Determine the (x, y) coordinate at the center of the cell enclosing the given text.  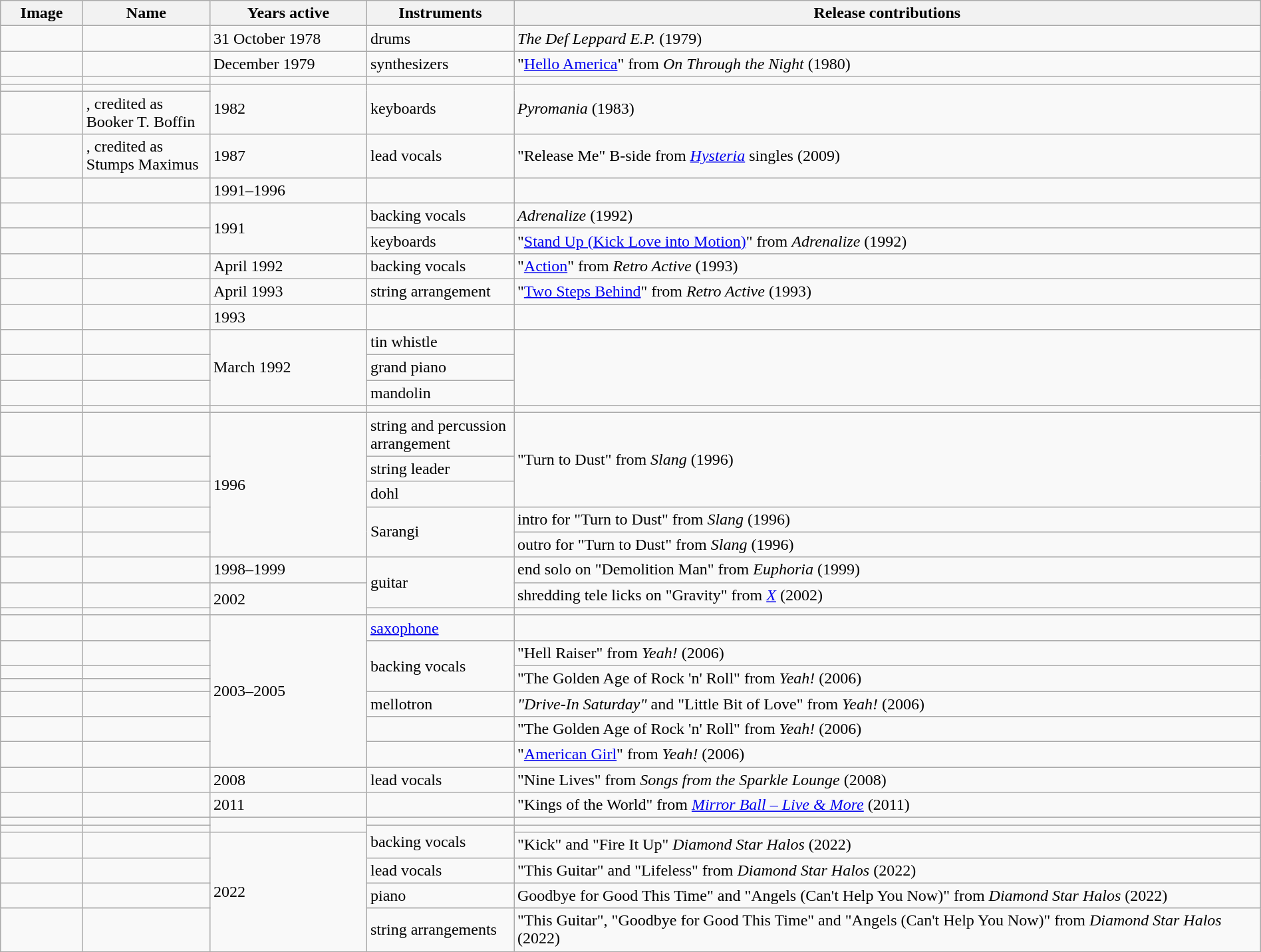
string arrangements (440, 929)
Sarangi (440, 532)
saxophone (440, 628)
grand piano (440, 368)
shredding tele licks on "Gravity" from X (2002) (887, 595)
"Turn to Dust" from Slang (1996) (887, 460)
string leader (440, 469)
"Kings of the World" from Mirror Ball – Live & More (2011) (887, 805)
1998–1999 (288, 570)
1982 (288, 109)
"This Guitar" and "Lifeless" from Diamond Star Halos (2022) (887, 870)
piano (440, 895)
"Kick" and "Fire It Up" Diamond Star Halos (2022) (887, 845)
string and percussion arrangement (440, 435)
1991 (288, 228)
mellotron (440, 704)
end solo on "Demolition Man" from Euphoria (1999) (887, 570)
Years active (288, 13)
drums (440, 39)
"Nine Lives" from Songs from the Sparkle Lounge (2008) (887, 780)
outro for "Turn to Dust" from Slang (1996) (887, 544)
Name (146, 13)
"Hello America" from On Through the Night (1980) (887, 64)
1996 (288, 485)
2003–2005 (288, 691)
31 October 1978 (288, 39)
2011 (288, 805)
"Hell Raiser" from Yeah! (2006) (887, 653)
2002 (288, 598)
Pyromania (1983) (887, 109)
, credited as Booker T. Boffin (146, 113)
The Def Leppard E.P. (1979) (887, 39)
mandolin (440, 393)
synthesizers (440, 64)
guitar (440, 582)
December 1979 (288, 64)
Image (42, 13)
"Two Steps Behind" from Retro Active (1993) (887, 291)
"Release Me" B-side from Hysteria singles (2009) (887, 156)
1993 (288, 317)
2008 (288, 780)
dohl (440, 494)
"Action" from Retro Active (1993) (887, 266)
"This Guitar", "Goodbye for Good This Time" and "Angels (Can't Help You Now)" from Diamond Star Halos (2022) (887, 929)
Instruments (440, 13)
2022 (288, 892)
"American Girl" from Yeah! (2006) (887, 755)
"Stand Up (Kick Love into Motion)" from Adrenalize (1992) (887, 241)
intro for "Turn to Dust" from Slang (1996) (887, 519)
1987 (288, 156)
April 1992 (288, 266)
Adrenalize (1992) (887, 215)
string arrangement (440, 291)
1991–1996 (288, 190)
Goodbye for Good This Time" and "Angels (Can't Help You Now)" from Diamond Star Halos (2022) (887, 895)
April 1993 (288, 291)
tin whistle (440, 342)
"Drive-In Saturday" and "Little Bit of Love" from Yeah! (2006) (887, 704)
, credited as Stumps Maximus (146, 156)
March 1992 (288, 368)
Release contributions (887, 13)
